Capture the cell that displays the provided text and extract its [x, y] central coordinate. 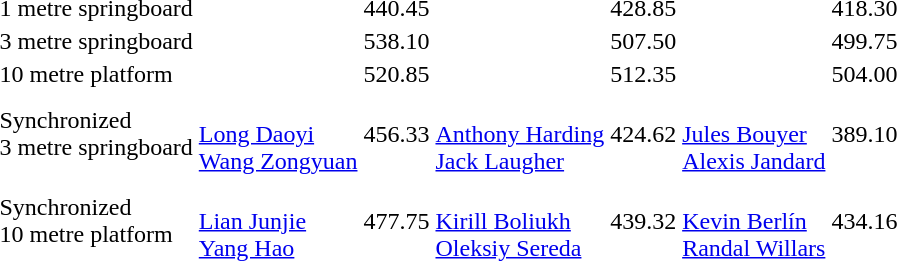
456.33 [396, 134]
520.85 [396, 74]
Jules BouyerAlexis Jandard [754, 134]
507.50 [644, 41]
512.35 [644, 74]
Anthony HardingJack Laugher [520, 134]
424.62 [644, 134]
538.10 [396, 41]
Long Daoyi Wang Zongyuan [278, 134]
